Search for the cell housing the specified text and yield its [X, Y] center coordinate. 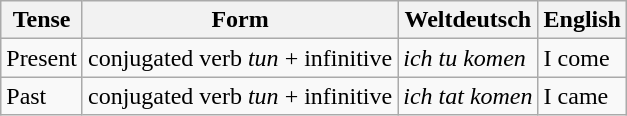
I came [582, 96]
Form [240, 20]
Present [42, 58]
English [582, 20]
Past [42, 96]
Weltdeutsch [468, 20]
I come [582, 58]
Tense [42, 20]
ich tu komen [468, 58]
ich tat komen [468, 96]
